From the cell containing the given text, extract its center point as (X, Y) coordinate. 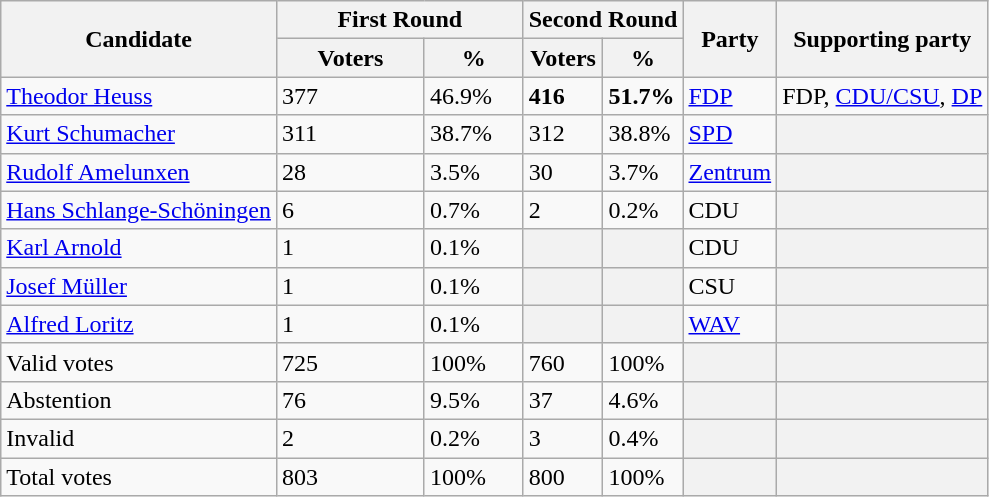
4.6% (643, 400)
Supporting party (882, 39)
Rudolf Amelunxen (139, 172)
3.7% (643, 172)
38.7% (474, 134)
76 (350, 400)
3 (563, 438)
Alfred Loritz (139, 324)
Total votes (139, 477)
30 (563, 172)
Second Round (603, 20)
Valid votes (139, 362)
46.9% (474, 96)
0.4% (643, 438)
416 (563, 96)
51.7% (643, 96)
37 (563, 400)
377 (350, 96)
311 (350, 134)
Hans Schlange-Schöningen (139, 210)
Zentrum (730, 172)
Party (730, 39)
3.5% (474, 172)
Invalid (139, 438)
9.5% (474, 400)
760 (563, 362)
0.7% (474, 210)
CSU (730, 286)
803 (350, 477)
Karl Arnold (139, 248)
SPD (730, 134)
Theodor Heuss (139, 96)
Abstention (139, 400)
WAV (730, 324)
28 (350, 172)
FDP (730, 96)
Kurt Schumacher (139, 134)
800 (563, 477)
Candidate (139, 39)
FDP, CDU/CSU, DP (882, 96)
38.8% (643, 134)
First Round (400, 20)
312 (563, 134)
Josef Müller (139, 286)
725 (350, 362)
6 (350, 210)
